Locate the cell with the specified text and output its [x, y] center coordinate. 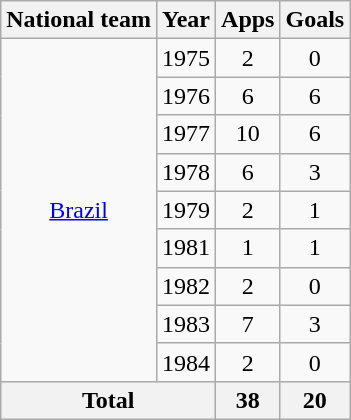
National team [79, 20]
1979 [186, 210]
1977 [186, 134]
Year [186, 20]
1983 [186, 324]
1982 [186, 286]
1978 [186, 172]
1975 [186, 58]
Goals [315, 20]
Total [108, 400]
38 [248, 400]
Brazil [79, 210]
10 [248, 134]
1984 [186, 362]
1976 [186, 96]
Apps [248, 20]
20 [315, 400]
7 [248, 324]
1981 [186, 248]
